Search for the cell housing the specified text and yield its [x, y] center coordinate. 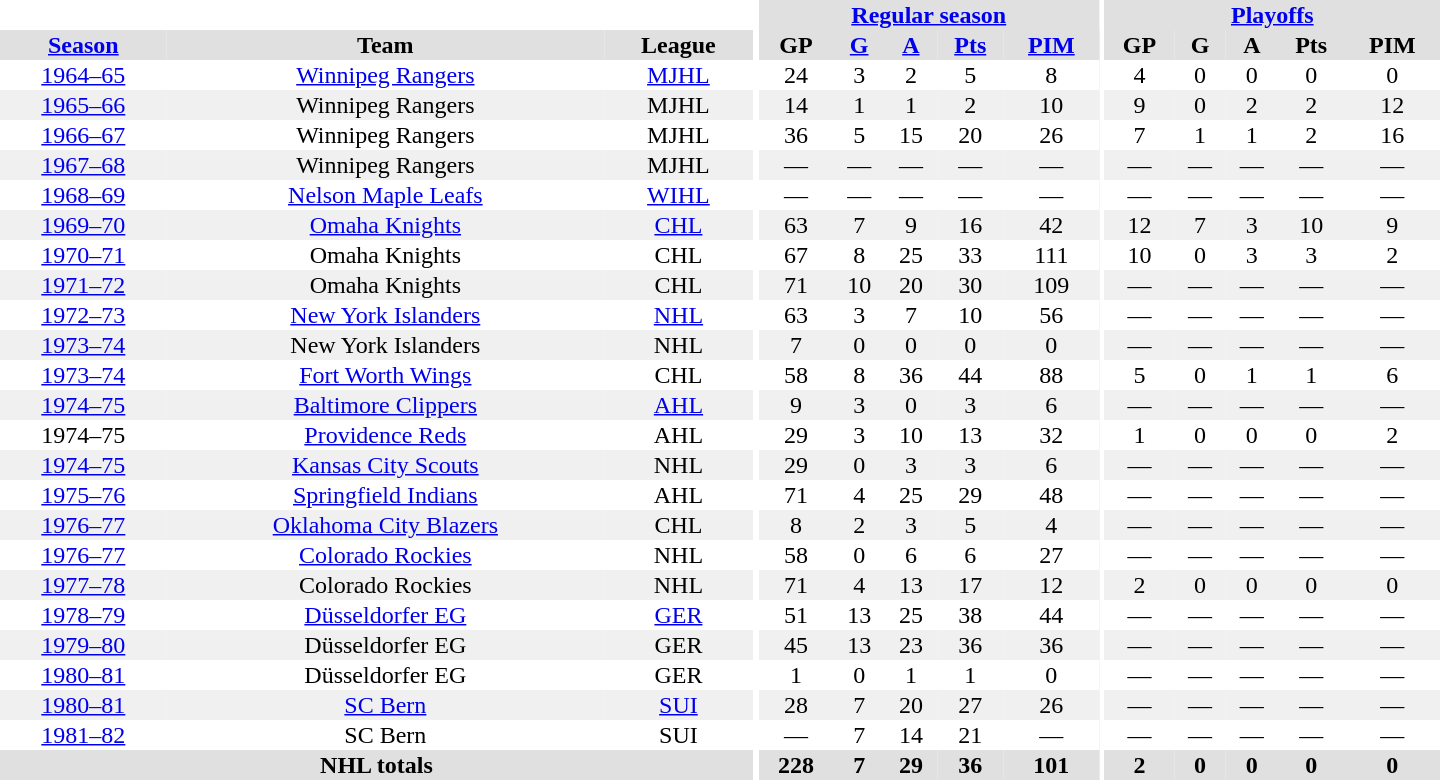
67 [796, 255]
32 [1052, 435]
Fort Worth Wings [386, 375]
23 [911, 645]
1972–73 [84, 315]
28 [796, 705]
1969–70 [84, 225]
33 [970, 255]
111 [1052, 255]
Team [386, 45]
17 [970, 585]
42 [1052, 225]
1977–78 [84, 585]
15 [911, 135]
Regular season [929, 15]
228 [796, 765]
WIHL [678, 195]
Baltimore Clippers [386, 405]
48 [1052, 495]
Playoffs [1272, 15]
101 [1052, 765]
56 [1052, 315]
NHL totals [376, 765]
Providence Reds [386, 435]
Season [84, 45]
1968–69 [84, 195]
24 [796, 75]
1975–76 [84, 495]
1978–79 [84, 615]
1981–82 [84, 735]
1971–72 [84, 285]
21 [970, 735]
Oklahoma City Blazers [386, 525]
38 [970, 615]
Springfield Indians [386, 495]
1964–65 [84, 75]
51 [796, 615]
88 [1052, 375]
1966–67 [84, 135]
45 [796, 645]
Kansas City Scouts [386, 465]
1970–71 [84, 255]
109 [1052, 285]
30 [970, 285]
1979–80 [84, 645]
1967–68 [84, 165]
1965–66 [84, 105]
League [678, 45]
Nelson Maple Leafs [386, 195]
